Return the [X, Y] coordinate for the center point of the cell that contains the specified text.  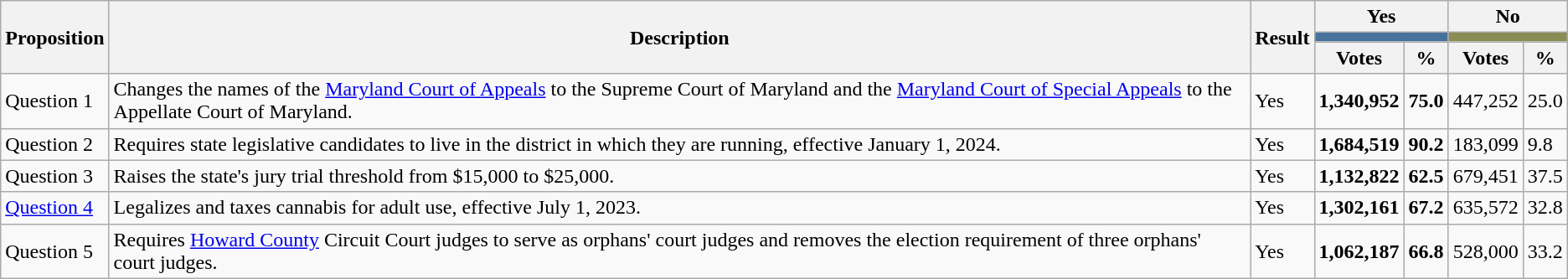
66.8 [1426, 251]
528,000 [1486, 251]
1,684,519 [1359, 144]
37.5 [1545, 176]
679,451 [1486, 176]
67.2 [1426, 208]
Question 5 [55, 251]
32.8 [1545, 208]
447,252 [1486, 101]
1,340,952 [1359, 101]
Requires state legislative candidates to live in the district in which they are running, effective January 1, 2024. [680, 144]
Requires Howard County Circuit Court judges to serve as orphans' court judges and removes the election requirement of three orphans' court judges. [680, 251]
Question 1 [55, 101]
Question 2 [55, 144]
183,099 [1486, 144]
635,572 [1486, 208]
No [1508, 17]
Result [1282, 37]
75.0 [1426, 101]
62.5 [1426, 176]
Question 3 [55, 176]
25.0 [1545, 101]
9.8 [1545, 144]
1,132,822 [1359, 176]
Proposition [55, 37]
1,302,161 [1359, 208]
Description [680, 37]
Raises the state's jury trial threshold from $15,000 to $25,000. [680, 176]
Question 4 [55, 208]
33.2 [1545, 251]
Legalizes and taxes cannabis for adult use, effective July 1, 2023. [680, 208]
1,062,187 [1359, 251]
90.2 [1426, 144]
